Return [x, y] of the center of cell containing provided text 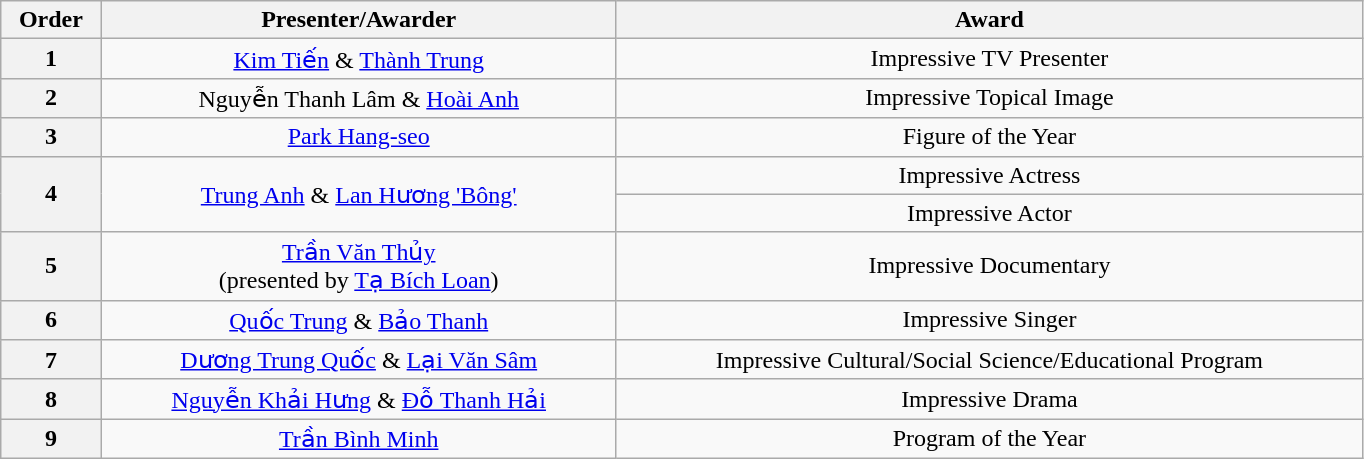
Quốc Trung & Bảo Thanh [358, 320]
9 [51, 439]
Impressive Documentary [989, 266]
4 [51, 194]
Figure of the Year [989, 137]
7 [51, 360]
Impressive Singer [989, 320]
Impressive Drama [989, 399]
5 [51, 266]
Impressive Actor [989, 213]
8 [51, 399]
Trần Bình Minh [358, 439]
Program of the Year [989, 439]
Kim Tiến & Thành Trung [358, 59]
3 [51, 137]
Nguyễn Thanh Lâm & Hoài Anh [358, 98]
Order [51, 20]
Park Hang-seo [358, 137]
Impressive Topical Image [989, 98]
Trung Anh & Lan Hương 'Bông' [358, 194]
Presenter/Awarder [358, 20]
Impressive TV Presenter [989, 59]
Dương Trung Quốc & Lại Văn Sâm [358, 360]
2 [51, 98]
6 [51, 320]
Award [989, 20]
Trần Văn Thủy(presented by Tạ Bích Loan) [358, 266]
Nguyễn Khải Hưng & Đỗ Thanh Hải [358, 399]
Impressive Actress [989, 175]
Impressive Cultural/Social Science/Educational Program [989, 360]
1 [51, 59]
